Locate the cell with the specified text and output its (X, Y) center coordinate. 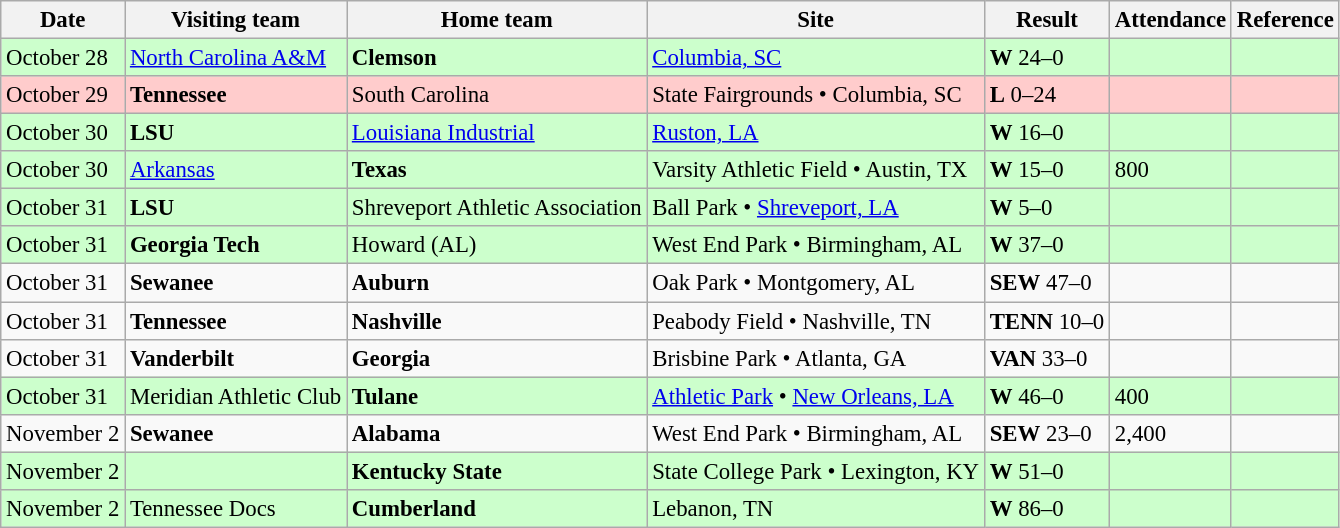
Columbia, SC (816, 58)
Visiting team (236, 20)
Reference (1285, 20)
Shreveport Athletic Association (497, 208)
Brisbine Park • Atlanta, GA (816, 358)
Cumberland (497, 509)
Meridian Athletic Club (236, 396)
Tennessee Docs (236, 509)
Georgia Tech (236, 245)
State Fairgrounds • Columbia, SC (816, 95)
North Carolina A&M (236, 58)
VAN 33–0 (1046, 358)
Vanderbilt (236, 358)
Kentucky State (497, 471)
2,400 (1171, 433)
Alabama (497, 433)
Varsity Athletic Field • Austin, TX (816, 170)
Howard (AL) (497, 245)
Nashville (497, 321)
Oak Park • Montgomery, AL (816, 283)
SEW 23–0 (1046, 433)
October 28 (63, 58)
Auburn (497, 283)
Home team (497, 20)
Arkansas (236, 170)
W 5–0 (1046, 208)
Peabody Field • Nashville, TN (816, 321)
400 (1171, 396)
W 24–0 (1046, 58)
Tulane (497, 396)
Result (1046, 20)
W 51–0 (1046, 471)
800 (1171, 170)
Lebanon, TN (816, 509)
W 15–0 (1046, 170)
W 16–0 (1046, 133)
Site (816, 20)
W 46–0 (1046, 396)
South Carolina (497, 95)
State College Park • Lexington, KY (816, 471)
Texas (497, 170)
W 86–0 (1046, 509)
Athletic Park • New Orleans, LA (816, 396)
Clemson (497, 58)
TENN 10–0 (1046, 321)
Ruston, LA (816, 133)
Ball Park • Shreveport, LA (816, 208)
Date (63, 20)
SEW 47–0 (1046, 283)
Attendance (1171, 20)
W 37–0 (1046, 245)
Georgia (497, 358)
October 29 (63, 95)
Louisiana Industrial (497, 133)
L 0–24 (1046, 95)
